Provide the (X, Y) coordinate of the cell's center where the given text is located.  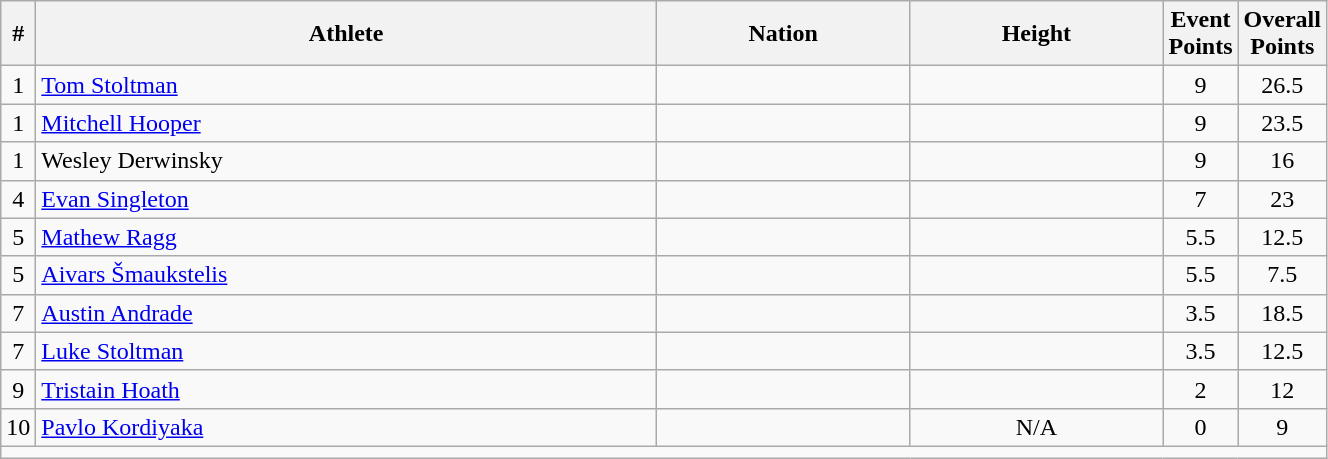
Mathew Ragg (346, 237)
Nation (782, 34)
0 (1200, 427)
Austin Andrade (346, 313)
Pavlo Kordiyaka (346, 427)
Overall Points (1282, 34)
10 (18, 427)
7.5 (1282, 275)
Tom Stoltman (346, 85)
23 (1282, 199)
12 (1282, 389)
Mitchell Hooper (346, 123)
Tristain Hoath (346, 389)
Wesley Derwinsky (346, 161)
N/A (1036, 427)
2 (1200, 389)
26.5 (1282, 85)
Athlete (346, 34)
Evan Singleton (346, 199)
23.5 (1282, 123)
# (18, 34)
Event Points (1200, 34)
4 (18, 199)
Aivars Šmaukstelis (346, 275)
16 (1282, 161)
18.5 (1282, 313)
Height (1036, 34)
Luke Stoltman (346, 351)
